Detect which cell encompasses the target text, then output its (x, y) center coordinate. 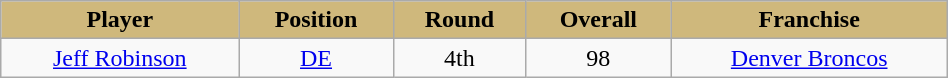
Denver Broncos (809, 58)
Position (316, 20)
Round (459, 20)
4th (459, 58)
98 (599, 58)
Player (120, 20)
Overall (599, 20)
Jeff Robinson (120, 58)
Franchise (809, 20)
DE (316, 58)
